Return the [X, Y] coordinate for the center point of the cell that contains the specified text.  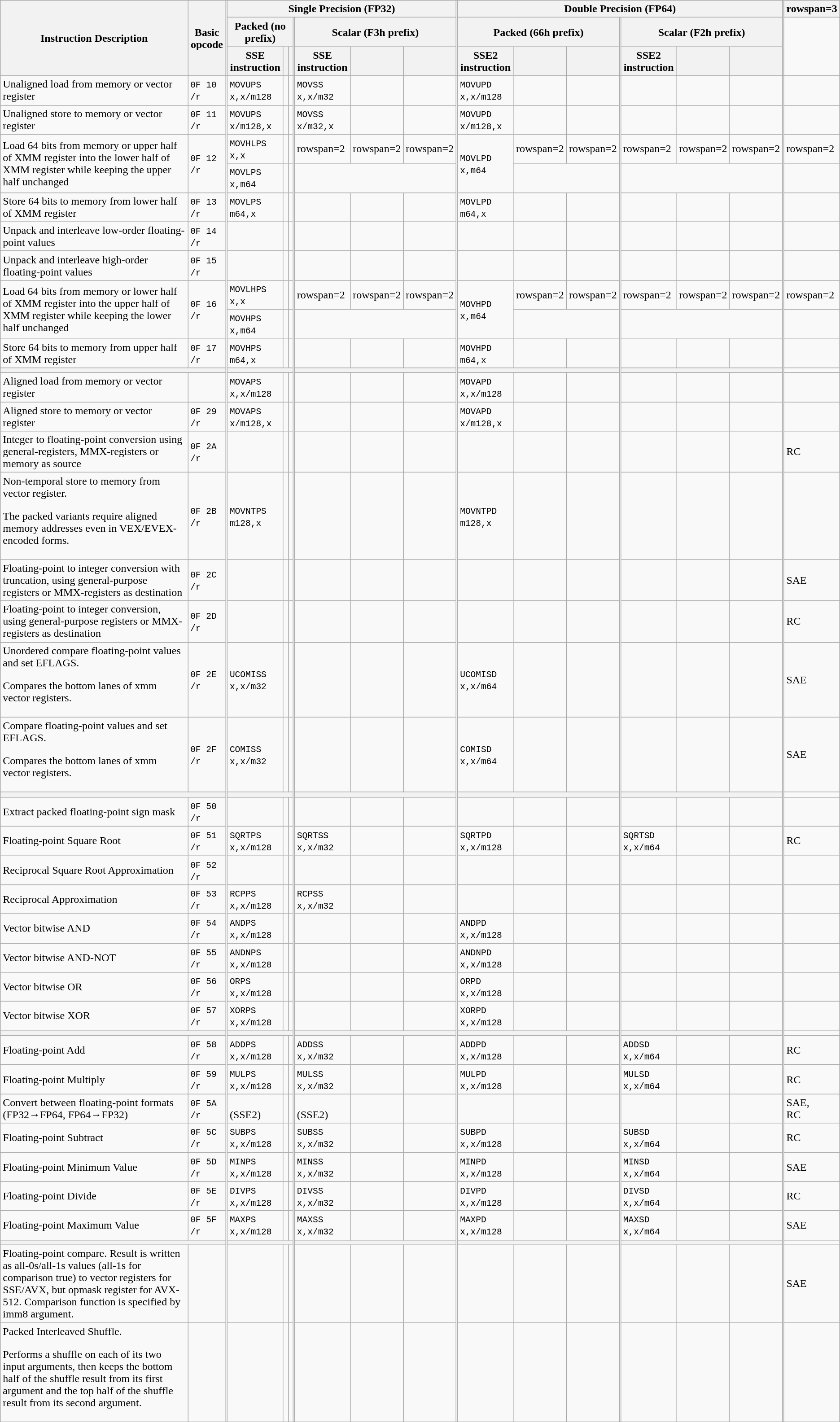
XORPD x,x/m128 [486, 1016]
0F 50 /r [207, 811]
0F 57 /r [207, 1016]
MOVUPS x/m128,x [255, 119]
MOVAPD x,x/m128 [486, 388]
Aligned load from memory or vector register [94, 388]
0F 17 /r [207, 353]
SUBPD x,x/m128 [486, 1138]
MOVLPS x,m64 [255, 178]
MOVAPS x/m128,x [255, 416]
0F 52 /r [207, 870]
0F 13 /r [207, 207]
ADDSS x,x/m32 [322, 1050]
0F 5A /r [207, 1108]
Floating-point Divide [94, 1196]
Non-temporal store to memory from vector register.The packed variants require aligned memory addresses even in VEX/EVEX-encoded forms. [94, 516]
0F 2D /r [207, 621]
MAXSS x,x/m32 [322, 1225]
Floating-point to integer conversion, using general-purpose registers or MMX-registers as destination [94, 621]
SAE,RC [812, 1108]
Floating-point Maximum Value [94, 1225]
MOVHPS m64,x [255, 353]
Vector bitwise XOR [94, 1016]
0F 16 /r [207, 309]
0F 2C /r [207, 580]
0F 51 /r [207, 841]
Vector bitwise AND [94, 928]
MINSD x,x/m64 [649, 1167]
MOVNTPS m128,x [255, 516]
0F 29 /r [207, 416]
Floating-point to integer conversion with truncation, using general-purpose registers or MMX-registers as destination [94, 580]
MOVSS x/m32,x [322, 119]
Load 64 bits from memory or upper half of XMM register into the lower half of XMM register while keeping the upper half unchanged [94, 163]
0F 58 /r [207, 1050]
Floating-point Square Root [94, 841]
Store 64 bits to memory from lower half of XMM register [94, 207]
RCPSS x,x/m32 [322, 899]
MAXPD x,x/m128 [486, 1225]
ORPS x,x/m128 [255, 987]
Packed (66h prefix) [538, 32]
COMISD x,x/m64 [486, 755]
DIVSD x,x/m64 [649, 1196]
Aligned store to memory or vector register [94, 416]
SQRTSD x,x/m64 [649, 841]
SUBSD x,x/m64 [649, 1138]
SQRTSS x,x/m32 [322, 841]
Compare floating-point values and set EFLAGS.Compares the bottom lanes of xmm vector registers. [94, 755]
ANDPS x,x/m128 [255, 928]
Floating-point Minimum Value [94, 1167]
MULPD x,x/m128 [486, 1080]
Scalar (F2h prefix) [702, 32]
0F 15 /r [207, 266]
MOVUPD x/m128,x [486, 119]
MULSD x,x/m64 [649, 1080]
Unpack and interleave high-order floating-point values [94, 266]
MOVUPS x,x/m128 [255, 91]
rowspan=3 [812, 9]
DIVPD x,x/m128 [486, 1196]
ADDPD x,x/m128 [486, 1050]
0F 5F /r [207, 1225]
0F 56 /r [207, 987]
Store 64 bits to memory from upper half of XMM register [94, 353]
MINSS x,x/m32 [322, 1167]
Vector bitwise AND-NOT [94, 958]
ANDNPD x,x/m128 [486, 958]
0F 2F /r [207, 755]
MAXPS x,x/m128 [255, 1225]
0F 12 /r [207, 163]
MOVSS x,x/m32 [322, 91]
SUBSS x,x/m32 [322, 1138]
Extract packed floating-point sign mask [94, 811]
Load 64 bits from memory or lower half of XMM register into the upper half of XMM register while keeping the lower half unchanged [94, 309]
MOVLHPS x,x [255, 294]
DIVPS x,x/m128 [255, 1196]
Unordered compare floating-point values and set EFLAGS.Compares the bottom lanes of xmm vector registers. [94, 679]
Packed (no prefix) [260, 32]
0F 5D /r [207, 1167]
ADDSD x,x/m64 [649, 1050]
MOVNTPD m128,x [486, 516]
Unaligned load from memory or vector register [94, 91]
MOVAPS x,x/m128 [255, 388]
MOVLPS m64,x [255, 207]
0F 10 /r [207, 91]
Convert between floating-point formats(FP32→FP64, FP64→FP32) [94, 1108]
UCOMISD x,x/m64 [486, 679]
Basic opcode [207, 38]
MINPS x,x/m128 [255, 1167]
0F 11 /r [207, 119]
XORPS x,x/m128 [255, 1016]
DIVSS x,x/m32 [322, 1196]
MOVUPD x,x/m128 [486, 91]
MOVHPD x,m64 [486, 309]
0F 2E /r [207, 679]
MULSS x,x/m32 [322, 1080]
Scalar (F3h prefix) [375, 32]
UCOMISS x,x/m32 [255, 679]
Vector bitwise OR [94, 987]
0F 55 /r [207, 958]
Instruction Description [94, 38]
Double Precision (FP64) [620, 9]
Reciprocal Approximation [94, 899]
0F 53 /r [207, 899]
MOVHLPS x,x [255, 149]
MOVLPD x,m64 [486, 163]
MOVHPD m64,x [486, 353]
0F 54 /r [207, 928]
0F 2A /r [207, 452]
MAXSD x,x/m64 [649, 1225]
0F 14 /r [207, 236]
MINPD x,x/m128 [486, 1167]
0F 59 /r [207, 1080]
MOVHPS x,m64 [255, 324]
Unpack and interleave low-order floating-point values [94, 236]
SUBPS x,x/m128 [255, 1138]
ADDPS x,x/m128 [255, 1050]
ORPD x,x/m128 [486, 987]
RCPPS x,x/m128 [255, 899]
SQRTPD x,x/m128 [486, 841]
Floating-point Subtract [94, 1138]
COMISS x,x/m32 [255, 755]
0F 5C /r [207, 1138]
ANDNPS x,x/m128 [255, 958]
Floating-point Multiply [94, 1080]
MOVLPD m64,x [486, 207]
0F 5E /r [207, 1196]
ANDPD x,x/m128 [486, 928]
Single Precision (FP32) [341, 9]
MULPS x,x/m128 [255, 1080]
Unaligned store to memory or vector register [94, 119]
Reciprocal Square Root Approximation [94, 870]
Floating-point Add [94, 1050]
Integer to floating-point conversion using general-registers, MMX-registers or memory as source [94, 452]
SQRTPS x,x/m128 [255, 841]
MOVAPD x/m128,x [486, 416]
0F 2B /r [207, 516]
